Output the (X, Y) coordinate of the center of the cell containing the given text.  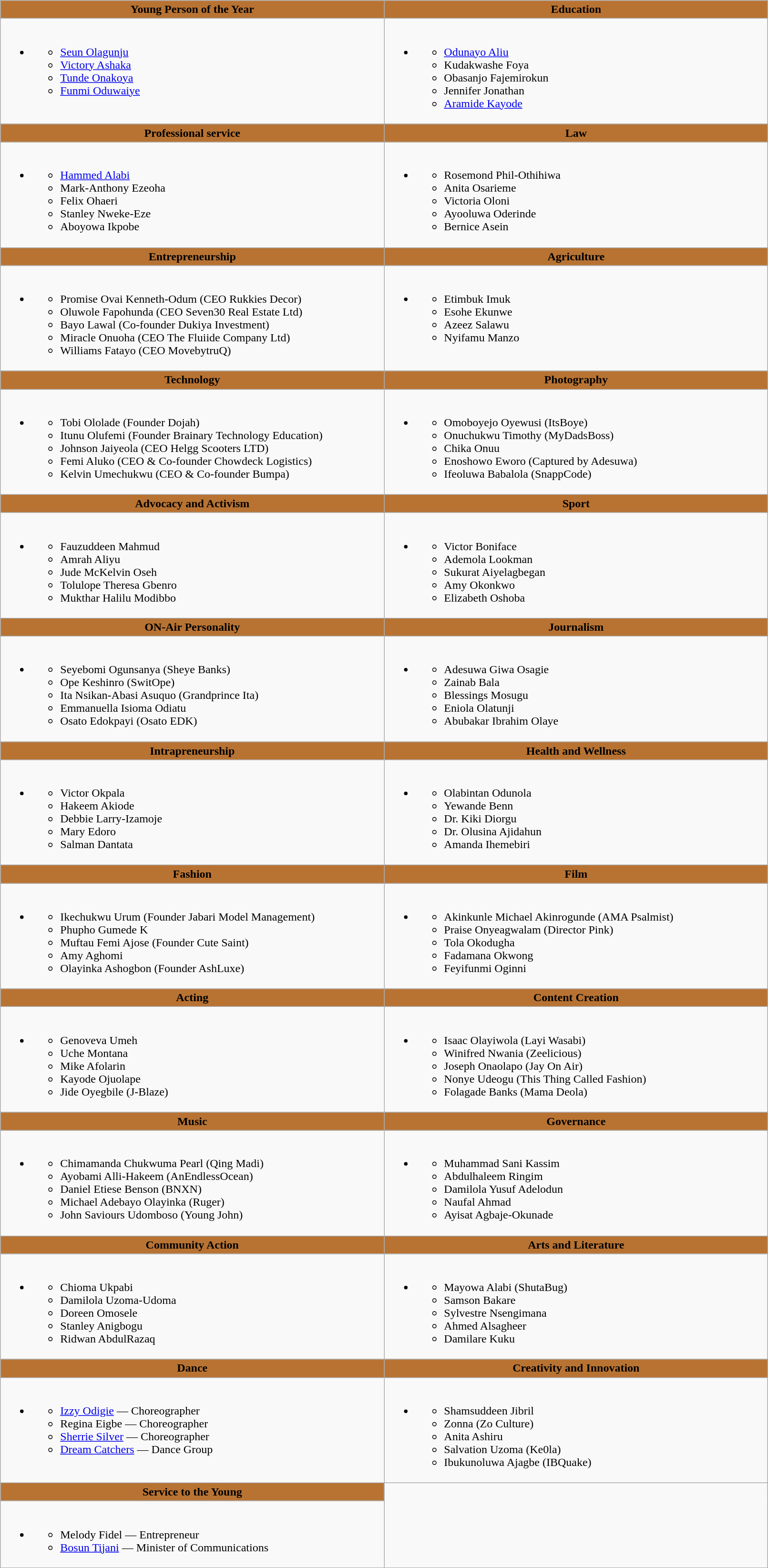
Service to the Young (193, 1492)
Fashion (193, 874)
Education (576, 10)
Content Creation (576, 998)
Journalism (576, 627)
Intrapreneurship (193, 751)
Dance (193, 1368)
Creativity and Innovation (576, 1368)
Etimbuk ImukEsohe EkunweAzeez SalawuNyifamu Manzo (576, 318)
Film (576, 874)
Rosemond Phil-OthihiwaAnita OsariemeVictoria OloniAyooluwa OderindeBernice Asein (576, 195)
Young Person of the Year (193, 10)
Sport (576, 503)
Photography (576, 380)
Health and Wellness (576, 751)
Adesuwa Giwa OsagieZainab BalaBlessings MosuguEniola OlatunjiAbubakar Ibrahim Olaye (576, 688)
Melody Fidel — EntrepreneurBosun Tijani — Minister of Communications (193, 1534)
Governance (576, 1121)
Victor OkpalaHakeem AkiodeDebbie Larry-IzamojeMary EdoroSalman Dantata (193, 812)
Chioma UkpabiDamilola Uzoma-UdomaDoreen OmoseleStanley AnigboguRidwan AbdulRazaq (193, 1306)
Entrepreneurship (193, 256)
Advocacy and Activism (193, 503)
Seun OlagunjuVictory AshakaTunde OnakoyaFunmi Oduwaiye (193, 72)
Genoveva UmehUche MontanaMike AfolarinKayode OjuolapeJide Oyegbile (J-Blaze) (193, 1059)
Olabintan OdunolaYewande BennDr. Kiki DiorguDr. Olusina AjidahunAmanda Ihemebiri (576, 812)
Hammed AlabiMark-Anthony EzeohaFelix OhaeriStanley Nweke-EzeAboyowa Ikpobe (193, 195)
Odunayo AliuKudakwashe FoyaObasanjo FajemirokunJennifer JonathanAramide Kayode (576, 72)
Seyebomi Ogunsanya (Sheye Banks)Ope Keshinro (SwitOpe)Ita Nsikan-Abasi Asuquo (Grandprince Ita)Emmanuella Isioma OdiatuOsato Edokpayi (Osato EDK) (193, 688)
Acting (193, 998)
ON-Air Personality (193, 627)
Agriculture (576, 256)
Akinkunle Michael Akinrogunde (AMA Psalmist)Praise Onyeagwalam (Director Pink)Tola OkodughaFadamana OkwongFeyifunmi Oginni (576, 936)
Community Action (193, 1245)
Technology (193, 380)
Law (576, 133)
Fauzuddeen MahmudAmrah AliyuJude McKelvin OsehTolulope Theresa GbenroMukthar Halilu Modibbo (193, 565)
Omoboyejo Oyewusi (ItsBoye)Onuchukwu Timothy (MyDadsBoss)Chika OnuuEnoshowo Eworo (Captured by Adesuwa)Ifeoluwa Babalola (SnappCode) (576, 441)
Professional service (193, 133)
Victor BonifaceAdemola LookmanSukurat AiyelagbeganAmy OkonkwoElizabeth Oshoba (576, 565)
Arts and Literature (576, 1245)
Ikechukwu Urum (Founder Jabari Model Management)Phupho Gumede KMuftau Femi Ajose (Founder Cute Saint)Amy AghomiOlayinka Ashogbon (Founder AshLuxe) (193, 936)
Music (193, 1121)
Mayowa Alabi (ShutaBug)Samson BakareSylvestre NsengimanaAhmed AlsagheerDamilare Kuku (576, 1306)
Muhammad Sani KassimAbdulhaleem RingimDamilola Yusuf AdelodunNaufal AhmadAyisat Agbaje-Okunade (576, 1183)
Shamsuddeen JibrilZonna (Zo Culture)Anita AshiruSalvation Uzoma (Ke0la)Ibukunoluwa Ajagbe (IBQuake) (576, 1430)
Izzy Odigie — ChoreographerRegina Eigbe — ChoreographerSherrie Silver — ChoreographerDream Catchers — Dance Group (193, 1430)
